Find where the given text appears and provide that cell's center as [x, y] coordinate. 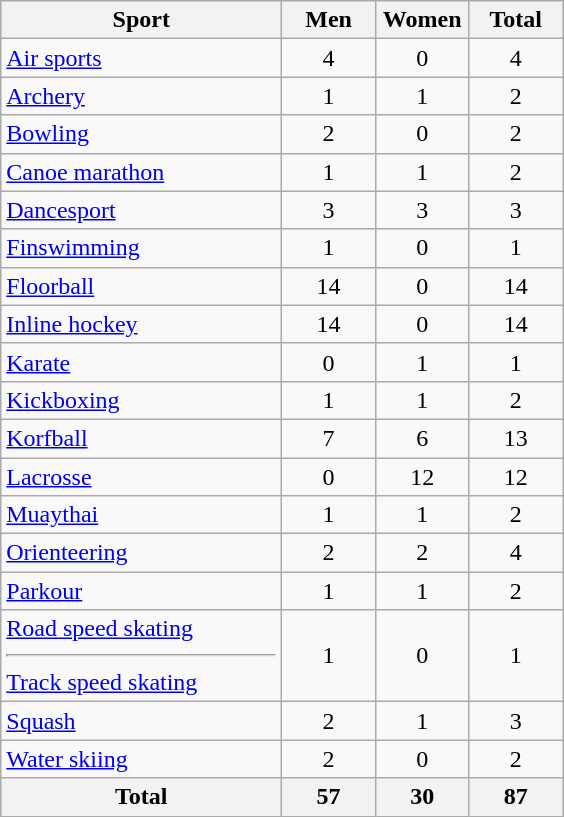
Sport [142, 20]
Women [422, 20]
Finswimming [142, 248]
Korfball [142, 438]
Bowling [142, 134]
Kickboxing [142, 400]
6 [422, 438]
Dancesport [142, 210]
Karate [142, 362]
13 [516, 438]
Parkour [142, 591]
57 [329, 797]
Squash [142, 721]
Orienteering [142, 553]
Road speed skatingTrack speed skating [142, 656]
Archery [142, 96]
Water skiing [142, 759]
Men [329, 20]
Muaythai [142, 515]
Inline hockey [142, 324]
87 [516, 797]
Floorball [142, 286]
Air sports [142, 58]
30 [422, 797]
Lacrosse [142, 477]
Canoe marathon [142, 172]
7 [329, 438]
